Return the [x, y] coordinate for the center point of the cell that contains the specified text.  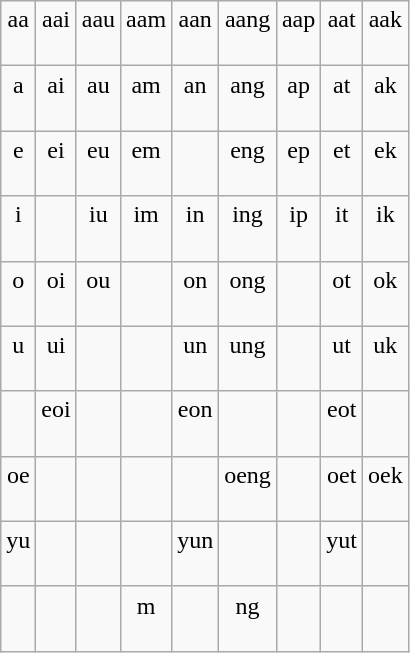
aan [196, 34]
aa [18, 34]
oeng [248, 488]
it [342, 228]
yu [18, 554]
ot [342, 294]
o [18, 294]
ok [386, 294]
ap [298, 98]
uk [386, 358]
oe [18, 488]
iu [98, 228]
u [18, 358]
aap [298, 34]
m [146, 618]
aam [146, 34]
yut [342, 554]
on [196, 294]
eu [98, 164]
oet [342, 488]
ng [248, 618]
eon [196, 424]
un [196, 358]
eot [342, 424]
ut [342, 358]
eng [248, 164]
ip [298, 228]
ing [248, 228]
ek [386, 164]
an [196, 98]
yun [196, 554]
ang [248, 98]
ung [248, 358]
et [342, 164]
aai [56, 34]
ong [248, 294]
in [196, 228]
ai [56, 98]
im [146, 228]
ik [386, 228]
ak [386, 98]
aak [386, 34]
aat [342, 34]
am [146, 98]
ui [56, 358]
oi [56, 294]
ei [56, 164]
ou [98, 294]
ep [298, 164]
au [98, 98]
eoi [56, 424]
aang [248, 34]
at [342, 98]
em [146, 164]
a [18, 98]
e [18, 164]
i [18, 228]
oek [386, 488]
aau [98, 34]
